Extract the [X, Y] coordinate from the center of the cell holding the provided text.  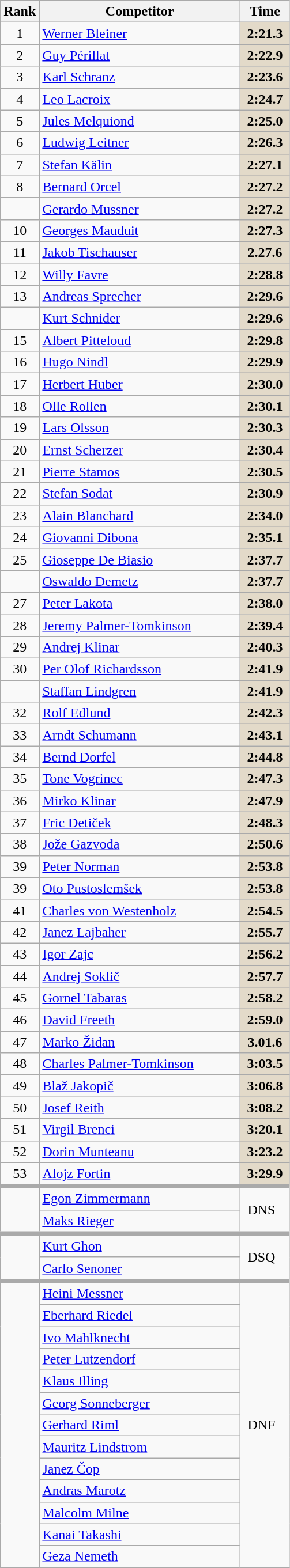
Charles Palmer-Tomkinson [140, 1064]
47 [20, 1042]
37 [20, 823]
Bernd Dorfel [140, 757]
Kurt Ghon [140, 1245]
4 [20, 99]
Virgil Brenci [140, 1130]
2:27.3 [265, 230]
Oswaldo Demetz [140, 581]
2:54.5 [265, 910]
2:30.1 [265, 406]
Willy Favre [140, 275]
Jakob Tischauser [140, 252]
Egon Zimmermann [140, 1198]
2:21.3 [265, 33]
15 [20, 340]
2:30.4 [265, 450]
Competitor [140, 12]
Oto Pustoslemšek [140, 888]
Rank [20, 12]
45 [20, 998]
DSQ [265, 1257]
50 [20, 1108]
DNS [265, 1210]
2.27.6 [265, 252]
33 [20, 735]
2:58.2 [265, 998]
Lars Olsson [140, 428]
13 [20, 297]
Leo Lacroix [140, 99]
12 [20, 275]
7 [20, 165]
Charles von Westenholz [140, 910]
2:42.3 [265, 713]
3 [20, 77]
38 [20, 844]
Olle Rollen [140, 406]
Blaž Jakopič [140, 1086]
30 [20, 669]
Hugo Nindl [140, 362]
Arndt Schumann [140, 735]
2:30.3 [265, 428]
2:47.3 [265, 779]
25 [20, 559]
23 [20, 516]
Guy Périllat [140, 55]
Bernard Orcel [140, 187]
19 [20, 428]
Andrej Klinar [140, 647]
49 [20, 1086]
Kanai Takashi [140, 1535]
27 [20, 603]
Jože Gazvoda [140, 844]
Stefan Kälin [140, 165]
46 [20, 1020]
41 [20, 910]
Ludwig Leitner [140, 143]
3:03.5 [265, 1064]
Igor Zajc [140, 954]
2:27.1 [265, 165]
35 [20, 779]
2:34.0 [265, 516]
3:08.2 [265, 1108]
Giovanni Dibona [140, 537]
51 [20, 1130]
Gioseppe De Biasio [140, 559]
2 [20, 55]
2:55.7 [265, 932]
2:38.0 [265, 603]
Karl Schranz [140, 77]
Peter Lakota [140, 603]
Carlo Senoner [140, 1268]
21 [20, 472]
Albert Pitteloud [140, 340]
Gerardo Mussner [140, 209]
Andreas Sprecher [140, 297]
2:50.6 [265, 844]
Janez Čop [140, 1469]
Per Olof Richardsson [140, 669]
16 [20, 362]
2:44.8 [265, 757]
2:25.0 [265, 121]
Heini Messner [140, 1293]
Marko Židan [140, 1042]
Jeremy Palmer-Tomkinson [140, 625]
2:28.8 [265, 275]
2:59.0 [265, 1020]
29 [20, 647]
2:29.9 [265, 362]
Fric Detiček [140, 823]
Werner Bleiner [140, 33]
Alain Blanchard [140, 516]
2:48.3 [265, 823]
Alojz Fortin [140, 1174]
48 [20, 1064]
2:47.9 [265, 801]
Andras Marotz [140, 1491]
Dorin Munteanu [140, 1152]
Ivo Mahlknecht [140, 1337]
34 [20, 757]
20 [20, 450]
Georges Mauduit [140, 230]
53 [20, 1174]
10 [20, 230]
2:29.8 [265, 340]
42 [20, 932]
Gerhard Riml [140, 1425]
Gornel Tabaras [140, 998]
2:30.9 [265, 494]
2:57.7 [265, 976]
2:23.6 [265, 77]
2:30.0 [265, 384]
3:20.1 [265, 1130]
Maks Rieger [140, 1221]
Janez Lajbaher [140, 932]
18 [20, 406]
11 [20, 252]
Peter Norman [140, 866]
28 [20, 625]
Andrej Soklič [140, 976]
Herbert Huber [140, 384]
2:40.3 [265, 647]
Ernst Scherzer [140, 450]
Rolf Edlund [140, 713]
22 [20, 494]
Klaus Illing [140, 1381]
DNF [265, 1424]
3:29.9 [265, 1174]
1 [20, 33]
Geza Nemeth [140, 1556]
2:24.7 [265, 99]
2:39.4 [265, 625]
Time [265, 12]
24 [20, 537]
8 [20, 187]
Malcolm Milne [140, 1513]
Mirko Klinar [140, 801]
2:22.9 [265, 55]
Eberhard Riedel [140, 1315]
3.01.6 [265, 1042]
2:26.3 [265, 143]
David Freeth [140, 1020]
32 [20, 713]
17 [20, 384]
Peter Lutzendorf [140, 1359]
Kurt Schnider [140, 319]
Mauritz Lindstrom [140, 1447]
Jules Melquiond [140, 121]
Josef Reith [140, 1108]
3:06.8 [265, 1086]
44 [20, 976]
5 [20, 121]
Tone Vogrinec [140, 779]
2:30.5 [265, 472]
2:35.1 [265, 537]
2:43.1 [265, 735]
Staffan Lindgren [140, 691]
43 [20, 954]
36 [20, 801]
Georg Sonneberger [140, 1403]
2:56.2 [265, 954]
3:23.2 [265, 1152]
6 [20, 143]
Stefan Sodat [140, 494]
52 [20, 1152]
Pierre Stamos [140, 472]
